Detect which cell encompasses the target text, then output its (X, Y) center coordinate. 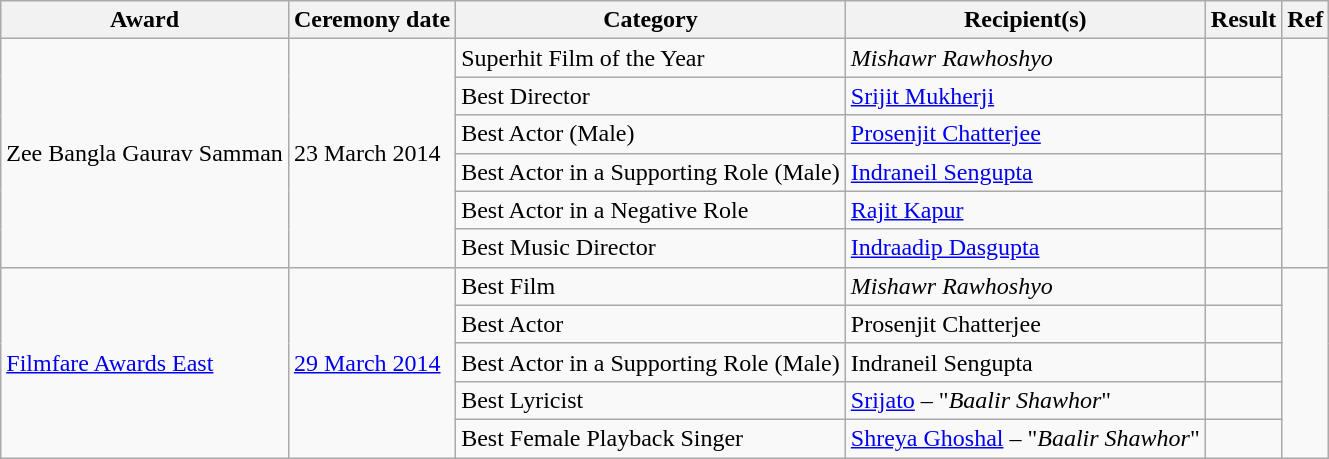
Filmfare Awards East (145, 362)
29 March 2014 (372, 362)
23 March 2014 (372, 153)
Best Film (651, 286)
Best Music Director (651, 248)
Superhit Film of the Year (651, 58)
Best Lyricist (651, 400)
Shreya Ghoshal – "Baalir Shawhor" (1025, 438)
Ref (1306, 20)
Recipient(s) (1025, 20)
Ceremony date (372, 20)
Best Female Playback Singer (651, 438)
Best Director (651, 96)
Srijato – "Baalir Shawhor" (1025, 400)
Best Actor in a Negative Role (651, 210)
Award (145, 20)
Best Actor (Male) (651, 134)
Zee Bangla Gaurav Samman (145, 153)
Best Actor (651, 324)
Result (1243, 20)
Rajit Kapur (1025, 210)
Indraadip Dasgupta (1025, 248)
Srijit Mukherji (1025, 96)
Category (651, 20)
